Return the [x, y] coordinate for the center point of the cell that contains the specified text.  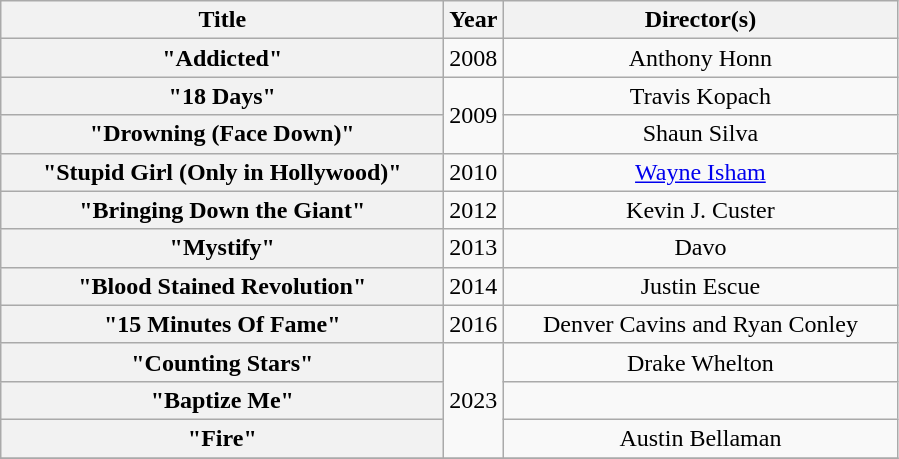
"Stupid Girl (Only in Hollywood)" [222, 172]
Anthony Honn [700, 58]
2009 [474, 115]
Title [222, 20]
"Baptize Me" [222, 400]
Denver Cavins and Ryan Conley [700, 324]
Kevin J. Custer [700, 210]
"18 Days" [222, 96]
"Bringing Down the Giant" [222, 210]
Wayne Isham [700, 172]
2016 [474, 324]
"Mystify" [222, 248]
2012 [474, 210]
2014 [474, 286]
2013 [474, 248]
Director(s) [700, 20]
Year [474, 20]
2010 [474, 172]
"Blood Stained Revolution" [222, 286]
"Fire" [222, 438]
Travis Kopach [700, 96]
"15 Minutes Of Fame" [222, 324]
"Counting Stars" [222, 362]
"Addicted" [222, 58]
"Drowning (Face Down)" [222, 134]
Austin Bellaman [700, 438]
2008 [474, 58]
Drake Whelton [700, 362]
Justin Escue [700, 286]
2023 [474, 400]
Davo [700, 248]
Shaun Silva [700, 134]
